Find where the given text appears and provide that cell's center as [X, Y] coordinate. 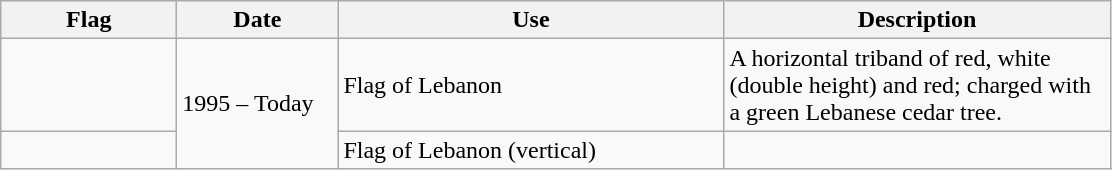
Use [531, 20]
A horizontal triband of red, white (double height) and red; charged with a green Lebanese cedar tree. [917, 85]
Flag [89, 20]
Date [258, 20]
Flag of Lebanon (vertical) [531, 150]
Description [917, 20]
Flag of Lebanon [531, 85]
1995 – Today [258, 104]
